For the text-containing cell, return its midpoint in (X, Y) coordinate format. 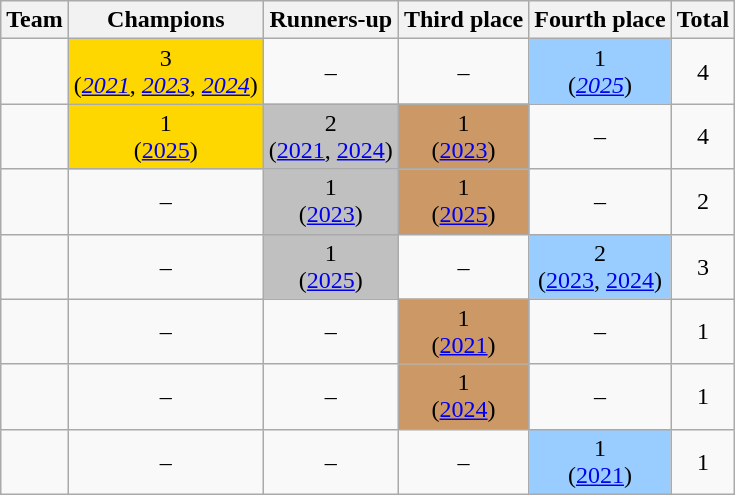
2(2021, 2024) (330, 136)
Total (703, 20)
Team (35, 20)
Third place (463, 20)
3 (703, 266)
2(2023, 2024) (600, 266)
Fourth place (600, 20)
Champions (166, 20)
Runners-up (330, 20)
2 (703, 202)
1(2024) (463, 396)
3(2021, 2023, 2024) (166, 72)
